For the text-containing cell, return its midpoint in [x, y] coordinate format. 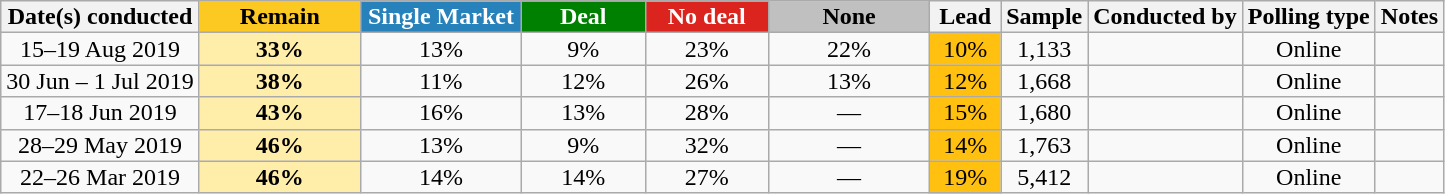
Single Market [440, 17]
23% [707, 49]
11% [440, 81]
33% [280, 49]
Notes [1409, 17]
No deal [707, 17]
26% [707, 81]
Sample [1044, 17]
15–19 Aug 2019 [100, 49]
16% [440, 113]
32% [707, 145]
1,763 [1044, 145]
1,668 [1044, 81]
28% [707, 113]
5,412 [1044, 177]
27% [707, 177]
28–29 May 2019 [100, 145]
Remain [280, 17]
Conducted by [1165, 17]
19% [966, 177]
Lead [966, 17]
Deal [583, 17]
None [850, 17]
15% [966, 113]
Polling type [1308, 17]
17–18 Jun 2019 [100, 113]
22–26 Mar 2019 [100, 177]
10% [966, 49]
Date(s) conducted [100, 17]
1,680 [1044, 113]
22% [850, 49]
1,133 [1044, 49]
30 Jun – 1 Jul 2019 [100, 81]
38% [280, 81]
43% [280, 113]
